Provide the (X, Y) coordinate of the cell's center where the given text is located.  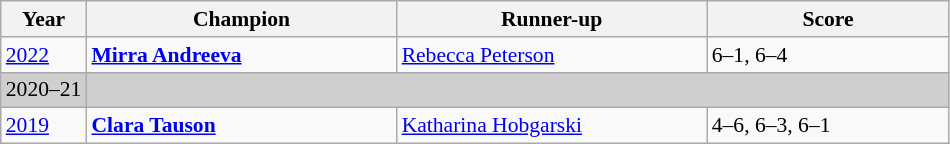
Champion (241, 19)
2022 (44, 55)
Score (828, 19)
6–1, 6–4 (828, 55)
4–6, 6–3, 6–1 (828, 126)
Clara Tauson (241, 126)
Runner-up (552, 19)
Year (44, 19)
Mirra Andreeva (241, 55)
Rebecca Peterson (552, 55)
Katharina Hobgarski (552, 126)
2020–21 (44, 90)
2019 (44, 126)
